For the text-containing cell, return its midpoint in (X, Y) coordinate format. 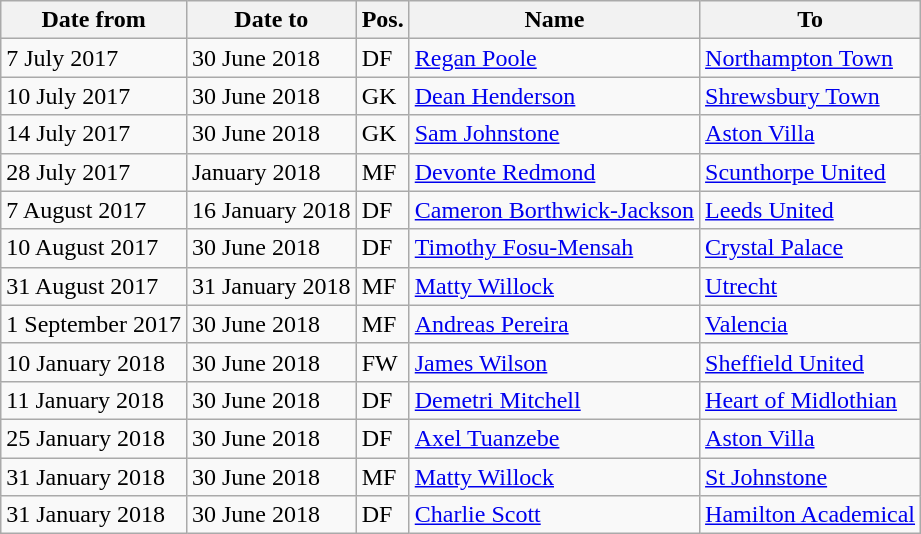
10 July 2017 (94, 96)
7 July 2017 (94, 58)
Andreas Pereira (554, 324)
Heart of Midlothian (810, 400)
Sam Johnstone (554, 134)
Scunthorpe United (810, 172)
11 January 2018 (94, 400)
Dean Henderson (554, 96)
January 2018 (271, 172)
Axel Tuanzebe (554, 438)
Timothy Fosu-Mensah (554, 248)
Sheffield United (810, 362)
Pos. (382, 20)
14 July 2017 (94, 134)
FW (382, 362)
St Johnstone (810, 477)
10 August 2017 (94, 248)
James Wilson (554, 362)
Northampton Town (810, 58)
Hamilton Academical (810, 515)
16 January 2018 (271, 210)
Utrecht (810, 286)
Name (554, 20)
Valencia (810, 324)
Regan Poole (554, 58)
31 August 2017 (94, 286)
10 January 2018 (94, 362)
Crystal Palace (810, 248)
Devonte Redmond (554, 172)
28 July 2017 (94, 172)
Date from (94, 20)
7 August 2017 (94, 210)
25 January 2018 (94, 438)
1 September 2017 (94, 324)
Charlie Scott (554, 515)
Demetri Mitchell (554, 400)
To (810, 20)
Shrewsbury Town (810, 96)
Leeds United (810, 210)
Date to (271, 20)
Cameron Borthwick-Jackson (554, 210)
